Determine the (X, Y) coordinate at the center of the cell enclosing the given text.  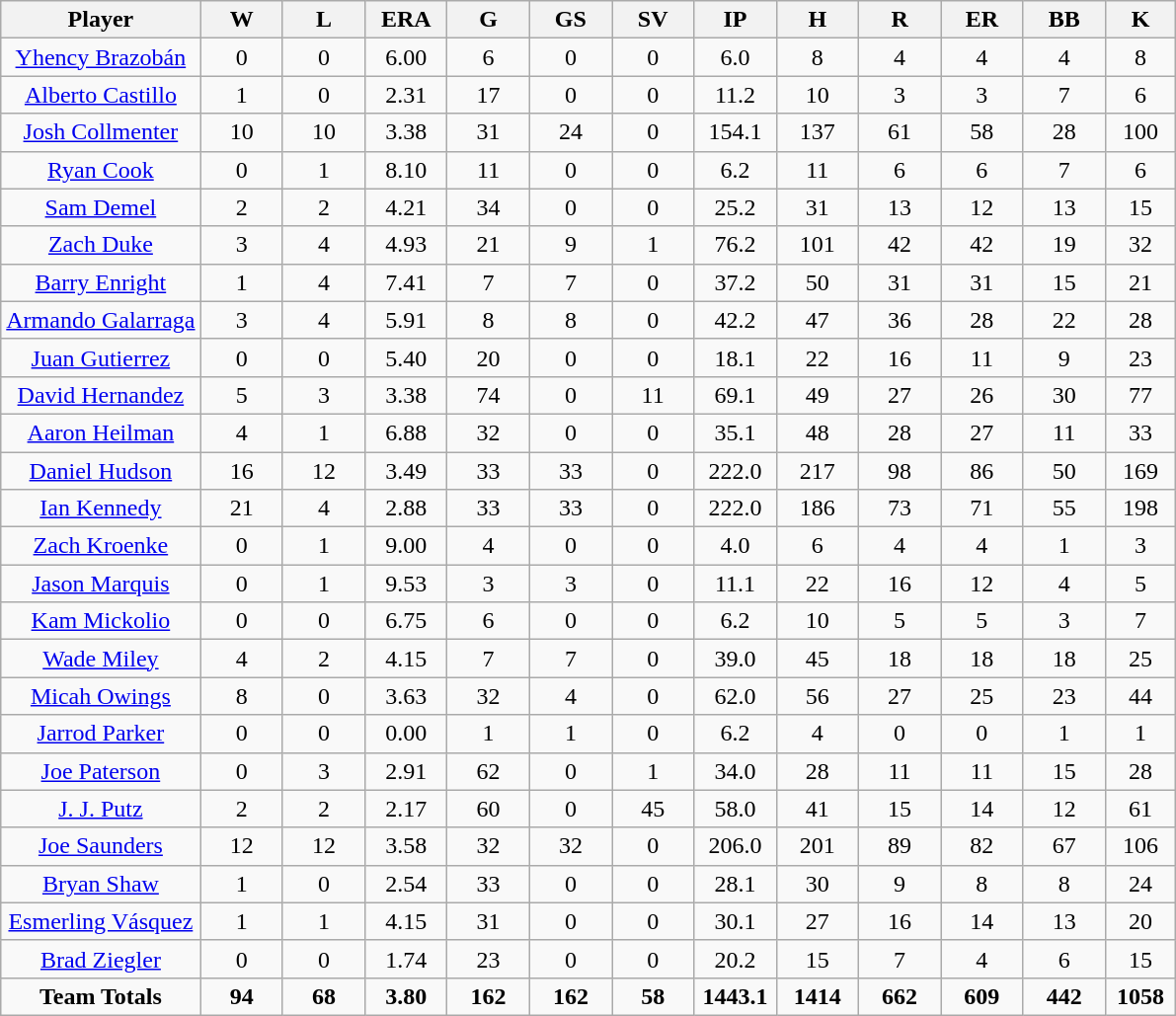
5.91 (407, 320)
3.49 (407, 471)
101 (818, 245)
169 (1140, 471)
2.54 (407, 884)
17 (488, 95)
42.2 (735, 320)
K (1140, 20)
48 (818, 432)
9.53 (407, 584)
L (324, 20)
73 (899, 508)
68 (324, 996)
ER (981, 20)
20.2 (735, 959)
1058 (1140, 996)
28.1 (735, 884)
H (818, 20)
34.0 (735, 771)
6.75 (407, 621)
58.0 (735, 809)
30.1 (735, 921)
55 (1064, 508)
Bryan Shaw (101, 884)
71 (981, 508)
7.41 (407, 282)
82 (981, 846)
56 (818, 696)
98 (899, 471)
3.80 (407, 996)
35.1 (735, 432)
41 (818, 809)
Ryan Cook (101, 170)
37.2 (735, 282)
201 (818, 846)
BB (1064, 20)
25.2 (735, 207)
67 (1064, 846)
8.10 (407, 170)
W (241, 20)
60 (488, 809)
David Hernandez (101, 395)
39.0 (735, 659)
36 (899, 320)
186 (818, 508)
Kam Mickolio (101, 621)
G (488, 20)
Brad Ziegler (101, 959)
R (899, 20)
1443.1 (735, 996)
ERA (407, 20)
6.0 (735, 57)
Ian Kennedy (101, 508)
18.1 (735, 357)
100 (1140, 132)
0.00 (407, 734)
Alberto Castillo (101, 95)
94 (241, 996)
2.31 (407, 95)
Player (101, 20)
3.58 (407, 846)
SV (654, 20)
26 (981, 395)
GS (571, 20)
Josh Collmenter (101, 132)
Barry Enright (101, 282)
217 (818, 471)
4.0 (735, 546)
2.88 (407, 508)
Esmerling Vásquez (101, 921)
3.63 (407, 696)
89 (899, 846)
106 (1140, 846)
442 (1064, 996)
1414 (818, 996)
Sam Demel (101, 207)
609 (981, 996)
11.1 (735, 584)
5.40 (407, 357)
19 (1064, 245)
206.0 (735, 846)
Zach Duke (101, 245)
198 (1140, 508)
1.74 (407, 959)
62.0 (735, 696)
Armando Galarraga (101, 320)
Micah Owings (101, 696)
86 (981, 471)
J. J. Putz (101, 809)
77 (1140, 395)
74 (488, 395)
Daniel Hudson (101, 471)
662 (899, 996)
IP (735, 20)
44 (1140, 696)
Jarrod Parker (101, 734)
2.91 (407, 771)
Team Totals (101, 996)
Joe Saunders (101, 846)
47 (818, 320)
Zach Kroenke (101, 546)
2.17 (407, 809)
62 (488, 771)
154.1 (735, 132)
76.2 (735, 245)
9.00 (407, 546)
Aaron Heilman (101, 432)
69.1 (735, 395)
49 (818, 395)
4.93 (407, 245)
11.2 (735, 95)
4.21 (407, 207)
Wade Miley (101, 659)
6.00 (407, 57)
137 (818, 132)
34 (488, 207)
Jason Marquis (101, 584)
6.88 (407, 432)
Joe Paterson (101, 771)
Yhency Brazobán (101, 57)
Juan Gutierrez (101, 357)
